Find where the given text appears and provide that cell's center as [x, y] coordinate. 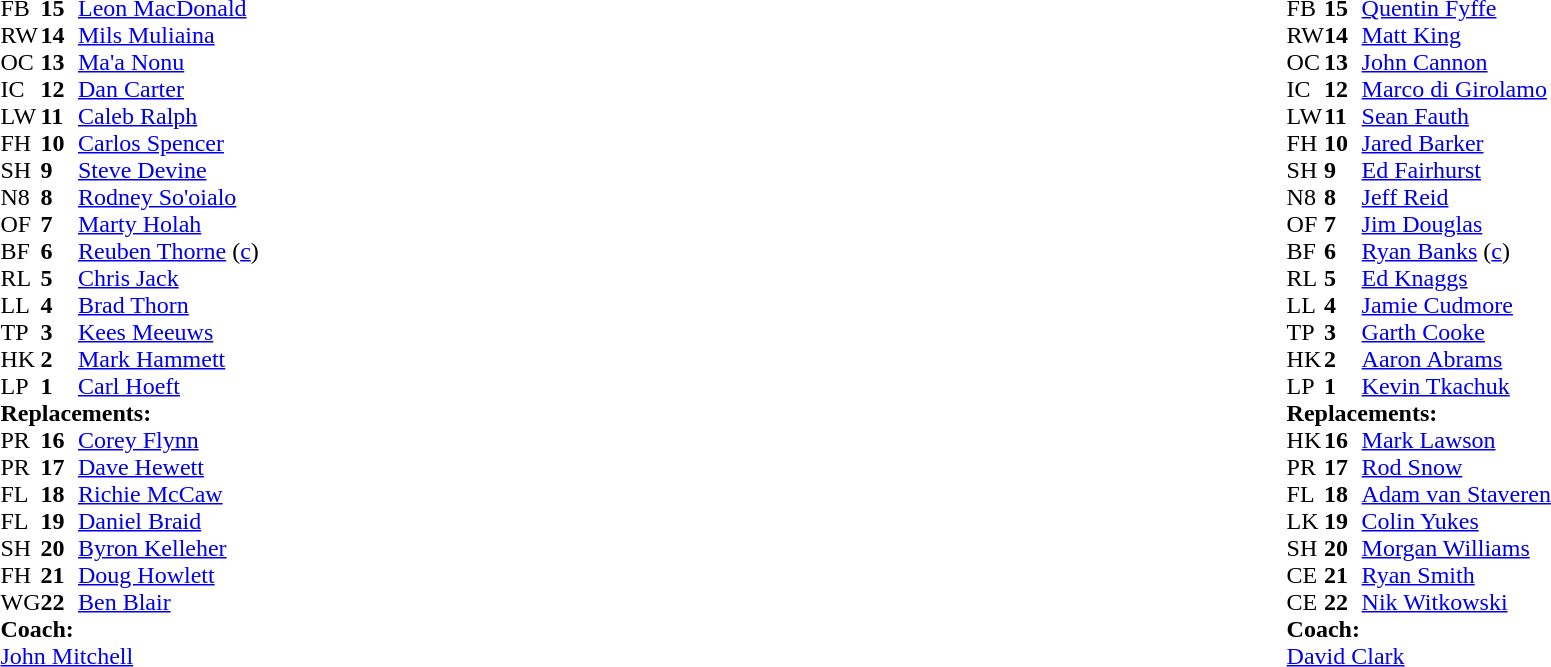
Jamie Cudmore [1456, 306]
Ryan Banks (c) [1456, 252]
Reuben Thorne (c) [168, 252]
Carlos Spencer [168, 144]
Mils Muliaina [168, 36]
Kees Meeuws [168, 332]
Garth Cooke [1456, 332]
Marty Holah [168, 224]
Aaron Abrams [1456, 360]
Jeff Reid [1456, 198]
Carl Hoeft [168, 386]
Jared Barker [1456, 144]
Doug Howlett [168, 576]
Richie McCaw [168, 494]
Steve Devine [168, 170]
Byron Kelleher [168, 548]
Kevin Tkachuk [1456, 386]
Colin Yukes [1456, 522]
Sean Fauth [1456, 116]
Chris Jack [168, 278]
LK [1306, 522]
Nik Witkowski [1456, 602]
Ed Knaggs [1456, 278]
Ma'a Nonu [168, 62]
Ed Fairhurst [1456, 170]
Jim Douglas [1456, 224]
Rodney So'oialo [168, 198]
Brad Thorn [168, 306]
Dave Hewett [168, 468]
John Cannon [1456, 62]
Mark Hammett [168, 360]
Daniel Braid [168, 522]
Dan Carter [168, 90]
Ryan Smith [1456, 576]
Ben Blair [168, 602]
Caleb Ralph [168, 116]
Mark Lawson [1456, 440]
WG [20, 602]
Adam van Staveren [1456, 494]
Rod Snow [1456, 468]
Marco di Girolamo [1456, 90]
Morgan Williams [1456, 548]
Corey Flynn [168, 440]
Matt King [1456, 36]
